Identify which cell holds the provided text, then report its (X, Y) central coordinate. 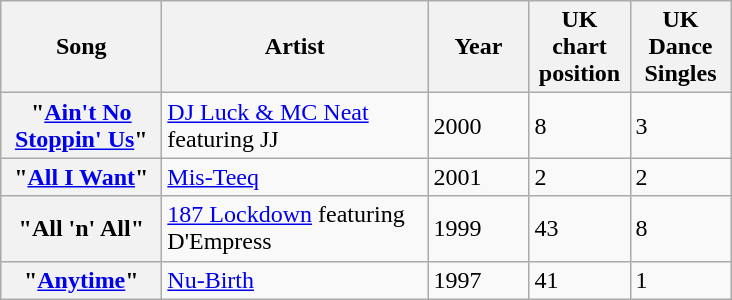
3 (680, 126)
Artist (295, 47)
"All I Want" (82, 177)
UK chart position (580, 47)
2000 (478, 126)
187 Lockdown featuring D'Empress (295, 228)
Mis-Teeq (295, 177)
41 (580, 280)
DJ Luck & MC Neat featuring JJ (295, 126)
1 (680, 280)
Nu-Birth (295, 280)
2001 (478, 177)
UK Dance Singles (680, 47)
Year (478, 47)
1999 (478, 228)
Song (82, 47)
"All 'n' All" (82, 228)
43 (580, 228)
"Anytime" (82, 280)
1997 (478, 280)
"Ain't No Stoppin' Us" (82, 126)
